Scan for the cell matching the given text and deliver its [X, Y] coordinate at center. 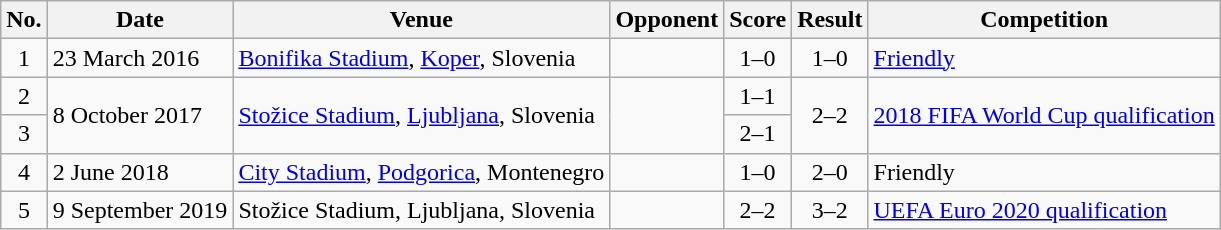
Score [758, 20]
4 [24, 172]
UEFA Euro 2020 qualification [1044, 210]
2 June 2018 [140, 172]
2 [24, 96]
5 [24, 210]
2018 FIFA World Cup qualification [1044, 115]
Date [140, 20]
Competition [1044, 20]
1 [24, 58]
2–0 [830, 172]
Opponent [667, 20]
1–1 [758, 96]
No. [24, 20]
3 [24, 134]
2–1 [758, 134]
Bonifika Stadium, Koper, Slovenia [422, 58]
9 September 2019 [140, 210]
23 March 2016 [140, 58]
8 October 2017 [140, 115]
City Stadium, Podgorica, Montenegro [422, 172]
Result [830, 20]
3–2 [830, 210]
Venue [422, 20]
